Capture the cell that displays the provided text and extract its [X, Y] central coordinate. 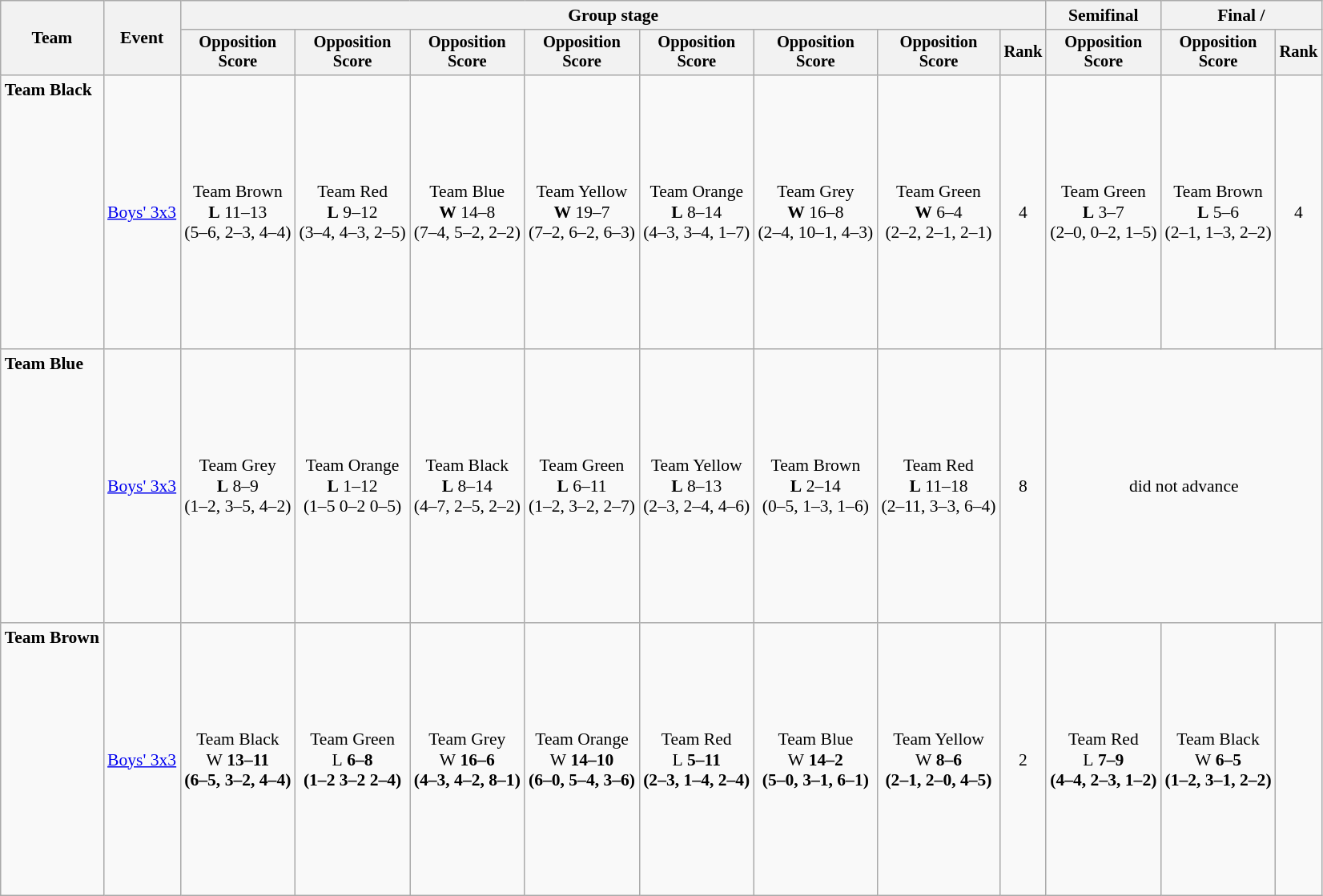
Final / [1241, 15]
Team Blue [52, 486]
Team GreenL 3–7(2–0, 0–2, 1–5) [1104, 212]
Team [52, 38]
Team GreyL 8–9(1–2, 3–5, 4–2) [237, 486]
Team BrownL 5–6(2–1, 1–3, 2–2) [1217, 212]
Team YellowL 8–13(2–3, 2–4, 4–6) [697, 486]
Team BrownL 11–13(5–6, 2–3, 4–4) [237, 212]
Team BrownL 2–14(0–5, 1–3, 1–6) [815, 486]
Team BlackL 8–14(4–7, 2–5, 2–2) [468, 486]
Team YellowW 19–7(7–2, 6–2, 6–3) [581, 212]
Group stage [613, 15]
Team GreyW 16–8(2–4, 10–1, 4–3) [815, 212]
Team BlueW 14–8(7–4, 5–2, 2–2) [468, 212]
Team Black [52, 212]
Event [142, 38]
Team GreenW 6–4(2–2, 2–1, 2–1) [939, 212]
Team GreenL 6–11(1–2, 3–2, 2–7) [581, 486]
Team RedL 11–18(2–11, 3–3, 6–4) [939, 486]
Team OrangeL 1–12(1–5 0–2 0–5) [352, 486]
Team OrangeL 8–14(4–3, 3–4, 1–7) [697, 212]
Semifinal [1104, 15]
Team RedL 9–12(3–4, 4–3, 2–5) [352, 212]
8 [1023, 486]
did not advance [1184, 486]
